Locate the cell with the specified text and output its (X, Y) center coordinate. 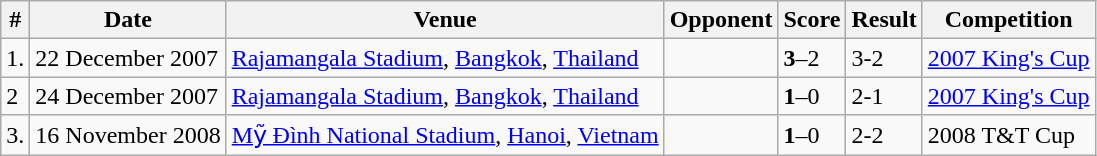
Score (812, 20)
16 November 2008 (128, 135)
Competition (1008, 20)
2-2 (884, 135)
3. (16, 135)
24 December 2007 (128, 96)
2 (16, 96)
22 December 2007 (128, 58)
3–2 (812, 58)
3-2 (884, 58)
2008 T&T Cup (1008, 135)
2-1 (884, 96)
Mỹ Đình National Stadium, Hanoi, Vietnam (445, 135)
# (16, 20)
Result (884, 20)
1. (16, 58)
Date (128, 20)
Venue (445, 20)
Opponent (721, 20)
